Output the (X, Y) coordinate of the center of the cell containing the given text.  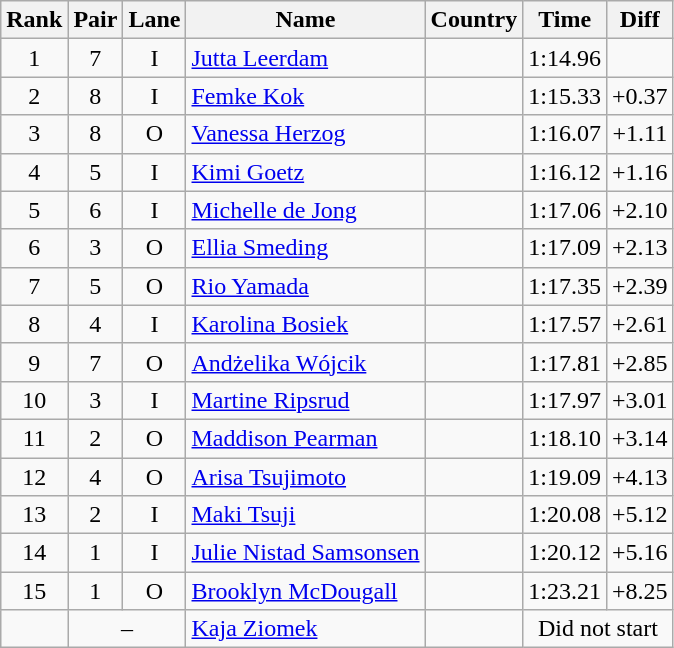
Martine Ripsrud (306, 400)
1:15.33 (565, 96)
1:14.96 (565, 58)
Arisa Tsujimoto (306, 477)
+8.25 (640, 591)
+3.14 (640, 438)
12 (34, 477)
1:17.09 (565, 248)
+5.12 (640, 515)
Brooklyn McDougall (306, 591)
13 (34, 515)
– (127, 629)
+4.13 (640, 477)
Kimi Goetz (306, 172)
Name (306, 20)
+2.85 (640, 362)
11 (34, 438)
Lane (154, 20)
10 (34, 400)
Karolina Bosiek (306, 324)
Ellia Smeding (306, 248)
1:17.57 (565, 324)
Maki Tsuji (306, 515)
Jutta Leerdam (306, 58)
+2.13 (640, 248)
+2.10 (640, 210)
Pair (96, 20)
1:23.21 (565, 591)
Country (474, 20)
+1.11 (640, 134)
+0.37 (640, 96)
1:20.08 (565, 515)
1:17.81 (565, 362)
Time (565, 20)
1:16.07 (565, 134)
Julie Nistad Samsonsen (306, 553)
1:17.06 (565, 210)
Femke Kok (306, 96)
+3.01 (640, 400)
Kaja Ziomek (306, 629)
+2.39 (640, 286)
Rank (34, 20)
+1.16 (640, 172)
15 (34, 591)
1:19.09 (565, 477)
14 (34, 553)
1:17.35 (565, 286)
9 (34, 362)
Vanessa Herzog (306, 134)
+5.16 (640, 553)
1:16.12 (565, 172)
+2.61 (640, 324)
1:18.10 (565, 438)
1:20.12 (565, 553)
Maddison Pearman (306, 438)
1:17.97 (565, 400)
Rio Yamada (306, 286)
Did not start (598, 629)
Diff (640, 20)
Michelle de Jong (306, 210)
Andżelika Wójcik (306, 362)
